Provide the [x, y] coordinate of the cell's center where the given text is located.  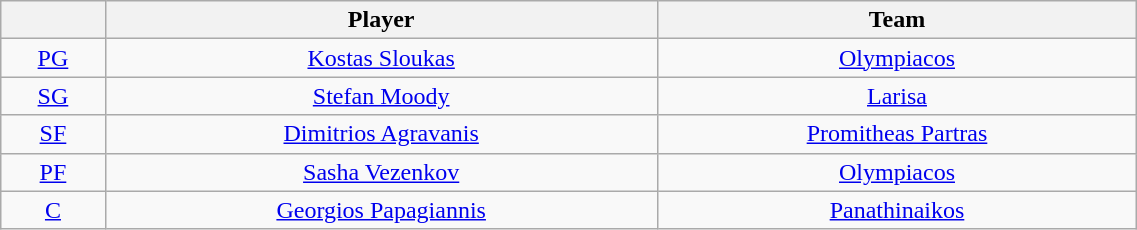
Player [381, 20]
C [53, 210]
Team [897, 20]
SG [53, 96]
Sasha Vezenkov [381, 172]
Stefan Moody [381, 96]
PF [53, 172]
Panathinaikos [897, 210]
PG [53, 58]
Kostas Sloukas [381, 58]
Georgios Papagiannis [381, 210]
Promitheas Partras [897, 134]
Larisa [897, 96]
SF [53, 134]
Dimitrios Agravanis [381, 134]
